Scan for the cell matching the given text and deliver its (X, Y) coordinate at center. 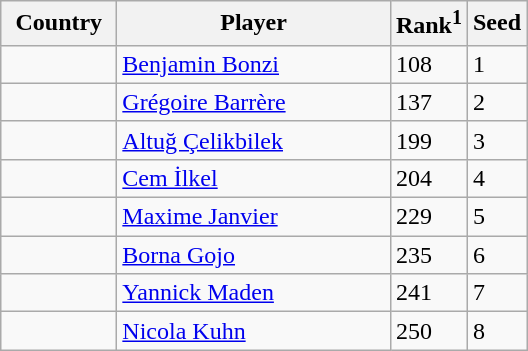
3 (496, 140)
Benjamin Bonzi (254, 64)
235 (428, 255)
229 (428, 217)
Maxime Janvier (254, 217)
Borna Gojo (254, 255)
204 (428, 178)
8 (496, 331)
Player (254, 24)
199 (428, 140)
Country (59, 24)
Cem İlkel (254, 178)
108 (428, 64)
4 (496, 178)
1 (496, 64)
Grégoire Barrère (254, 102)
5 (496, 217)
241 (428, 293)
Seed (496, 24)
7 (496, 293)
137 (428, 102)
Rank1 (428, 24)
Altuğ Çelikbilek (254, 140)
6 (496, 255)
250 (428, 331)
2 (496, 102)
Nicola Kuhn (254, 331)
Yannick Maden (254, 293)
